From the cell containing the given text, extract its center point as (x, y) coordinate. 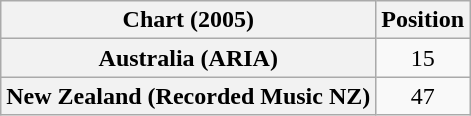
Australia (ARIA) (188, 58)
New Zealand (Recorded Music NZ) (188, 96)
47 (423, 96)
Chart (2005) (188, 20)
15 (423, 58)
Position (423, 20)
